Output the [x, y] coordinate of the center of the cell containing the given text.  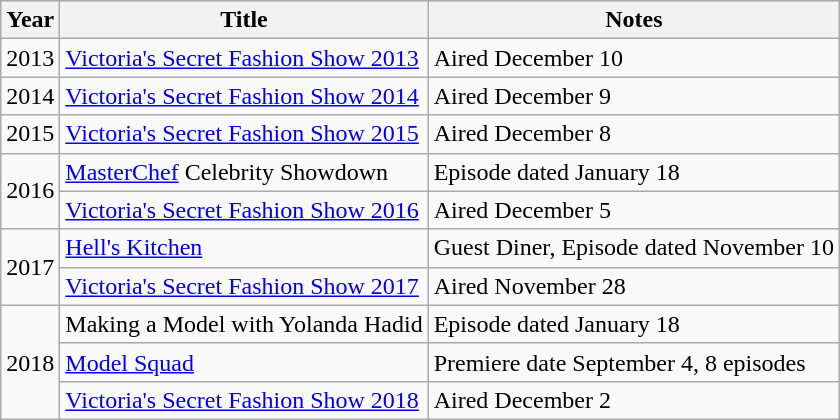
2014 [30, 96]
Hell's Kitchen [244, 248]
Victoria's Secret Fashion Show 2017 [244, 286]
2016 [30, 191]
Aired December 8 [634, 134]
Victoria's Secret Fashion Show 2014 [244, 96]
Model Squad [244, 362]
Guest Diner, Episode dated November 10 [634, 248]
2013 [30, 58]
Victoria's Secret Fashion Show 2018 [244, 400]
2018 [30, 362]
Aired November 28 [634, 286]
Aired December 5 [634, 210]
2017 [30, 267]
MasterChef Celebrity Showdown [244, 172]
Aired December 2 [634, 400]
Victoria's Secret Fashion Show 2016 [244, 210]
2015 [30, 134]
Notes [634, 20]
Victoria's Secret Fashion Show 2015 [244, 134]
Making a Model with Yolanda Hadid [244, 324]
Title [244, 20]
Aired December 9 [634, 96]
Year [30, 20]
Victoria's Secret Fashion Show 2013 [244, 58]
Aired December 10 [634, 58]
Premiere date September 4, 8 episodes [634, 362]
